Detect which cell encompasses the target text, then output its (x, y) center coordinate. 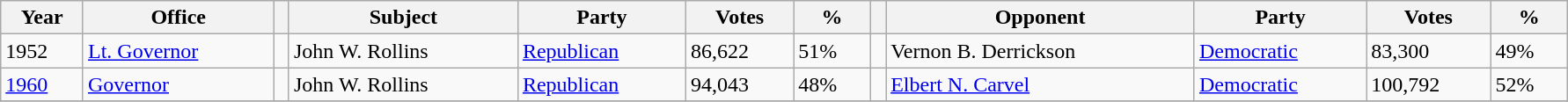
Governor (178, 84)
83,300 (1429, 51)
1960 (42, 84)
Lt. Governor (178, 51)
1952 (42, 51)
Opponent (1040, 18)
Year (42, 18)
48% (832, 84)
Office (178, 18)
86,622 (739, 51)
100,792 (1429, 84)
Subject (403, 18)
51% (832, 51)
52% (1529, 84)
Elbert N. Carvel (1040, 84)
49% (1529, 51)
94,043 (739, 84)
Vernon B. Derrickson (1040, 51)
